Scan for the cell matching the given text and deliver its [X, Y] coordinate at center. 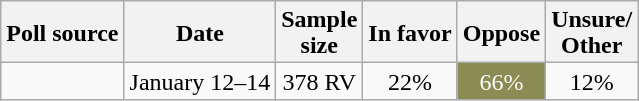
In favor [410, 32]
Unsure/Other [592, 32]
Date [200, 32]
12% [592, 82]
January 12–14 [200, 82]
Poll source [62, 32]
Oppose [501, 32]
22% [410, 82]
Samplesize [320, 32]
378 RV [320, 82]
66% [501, 82]
